Return [X, Y] of the center of cell containing provided text 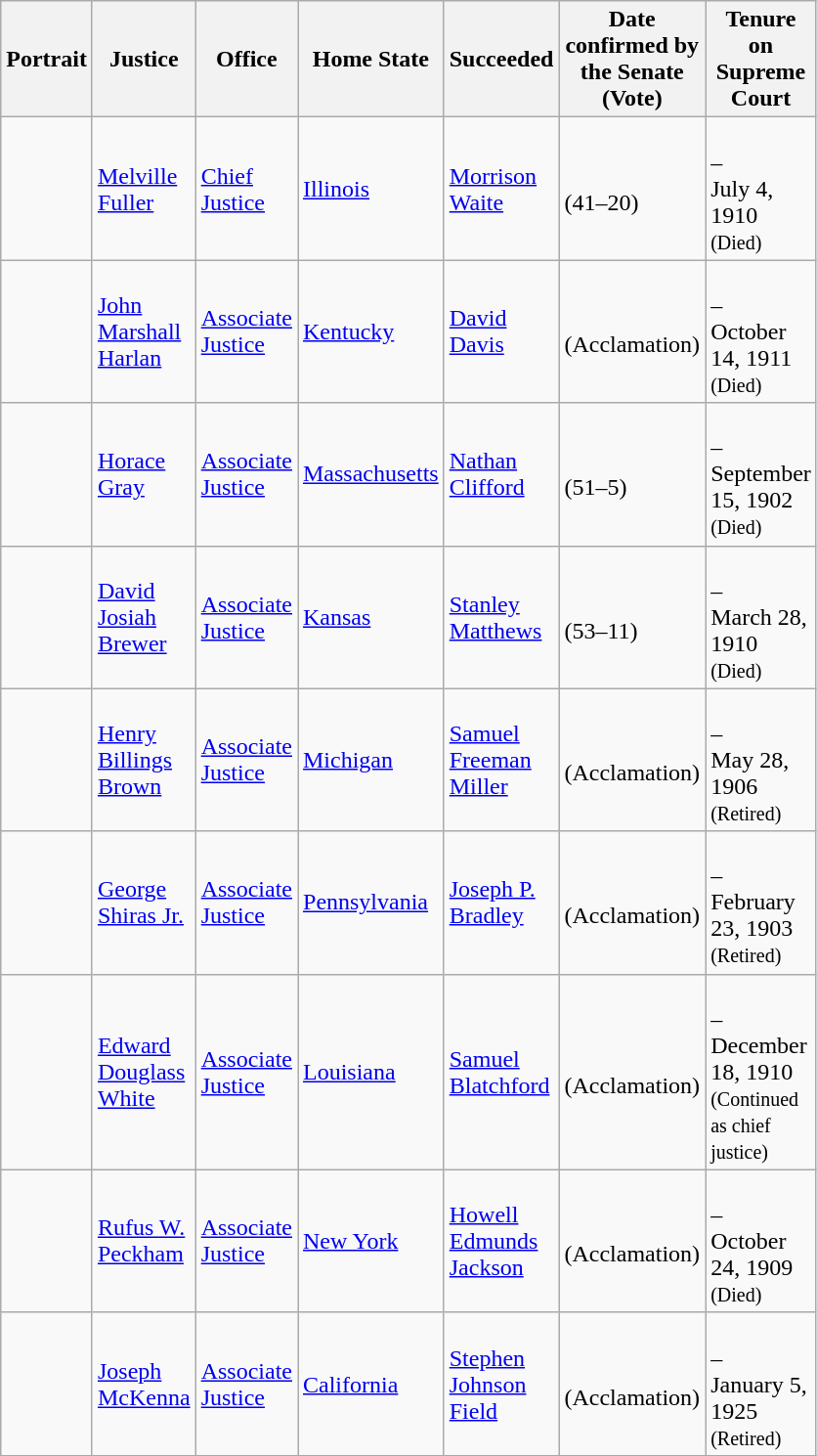
Kansas [370, 617]
Home State [370, 59]
Date confirmed by the Senate(Vote) [632, 59]
Succeeded [501, 59]
Stanley Matthews [501, 617]
Stephen Johnson Field [501, 1384]
Samuel Freeman Miller [501, 760]
Samuel Blatchford [501, 1072]
Michigan [370, 760]
(53–11) [632, 617]
Massachusetts [370, 474]
Henry Billings Brown [144, 760]
Portrait [47, 59]
Office [246, 59]
Horace Gray [144, 474]
(41–20) [632, 189]
Louisiana [370, 1072]
–October 14, 1911(Died) [761, 331]
David Davis [501, 331]
Morrison Waite [501, 189]
Kentucky [370, 331]
David Josiah Brewer [144, 617]
–September 15, 1902(Died) [761, 474]
New York [370, 1241]
Joseph P. Bradley [501, 903]
Pennsylvania [370, 903]
John Marshall Harlan [144, 331]
George Shiras Jr. [144, 903]
California [370, 1384]
–January 5, 1925(Retired) [761, 1384]
–February 23, 1903(Retired) [761, 903]
Joseph McKenna [144, 1384]
Nathan Clifford [501, 474]
–July 4, 1910(Died) [761, 189]
(51–5) [632, 474]
–October 24, 1909(Died) [761, 1241]
–March 28, 1910(Died) [761, 617]
Tenure on Supreme Court [761, 59]
–May 28, 1906(Retired) [761, 760]
Illinois [370, 189]
Rufus W. Peckham [144, 1241]
Howell Edmunds Jackson [501, 1241]
Chief Justice [246, 189]
Melville Fuller [144, 189]
Edward Douglass White [144, 1072]
Justice [144, 59]
–December 18, 1910(Continued as chief justice) [761, 1072]
